Extract the (X, Y) coordinate from the center of the cell holding the provided text.  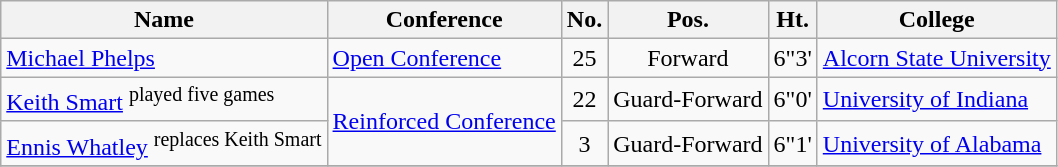
University of Alabama (936, 144)
Name (164, 20)
No. (584, 20)
22 (584, 100)
6"1' (792, 144)
University of Indiana (936, 100)
Michael Phelps (164, 58)
3 (584, 144)
Reinforced Conference (444, 122)
25 (584, 58)
Alcorn State University (936, 58)
Ht. (792, 20)
Keith Smart played five games (164, 100)
Open Conference (444, 58)
College (936, 20)
6"3' (792, 58)
Ennis Whatley replaces Keith Smart (164, 144)
Pos. (688, 20)
Forward (688, 58)
Conference (444, 20)
6"0' (792, 100)
